Extract the (X, Y) coordinate from the center of the cell holding the provided text.  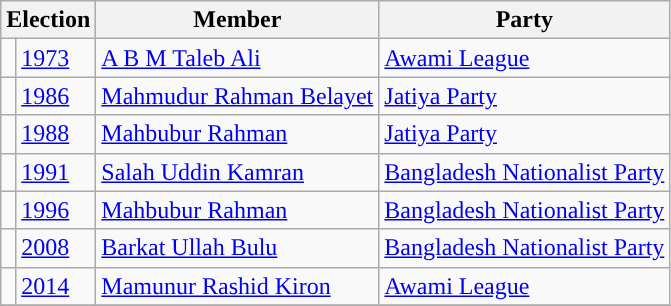
Barkat Ullah Bulu (238, 248)
1996 (56, 210)
1988 (56, 134)
Mahmudur Rahman Belayet (238, 96)
Salah Uddin Kamran (238, 172)
2008 (56, 248)
1973 (56, 58)
A B M Taleb Ali (238, 58)
1986 (56, 96)
Member (238, 20)
Election (48, 20)
1991 (56, 172)
Party (524, 20)
Mamunur Rashid Kiron (238, 286)
2014 (56, 286)
